Extract the [X, Y] coordinate from the center of the cell holding the provided text.  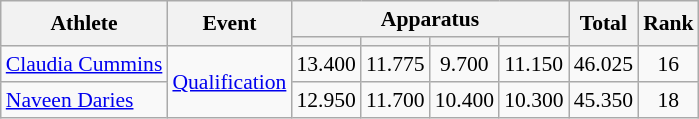
Apparatus [430, 19]
12.950 [326, 100]
Event [229, 24]
Qualification [229, 82]
45.350 [604, 100]
10.400 [464, 100]
11.700 [396, 100]
11.150 [534, 64]
10.300 [534, 100]
Athlete [84, 24]
Claudia Cummins [84, 64]
46.025 [604, 64]
11.775 [396, 64]
18 [668, 100]
Total [604, 24]
13.400 [326, 64]
Rank [668, 24]
Naveen Daries [84, 100]
9.700 [464, 64]
16 [668, 64]
